Scan for the cell matching the given text and deliver its (x, y) coordinate at center. 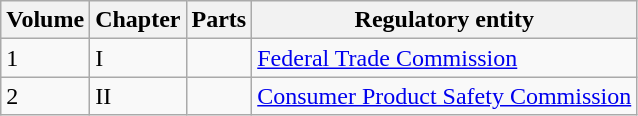
Consumer Product Safety Commission (444, 96)
Chapter (138, 20)
II (138, 96)
Parts (219, 20)
1 (46, 58)
I (138, 58)
Federal Trade Commission (444, 58)
Volume (46, 20)
Regulatory entity (444, 20)
2 (46, 96)
